Find where the given text appears and provide that cell's center as (x, y) coordinate. 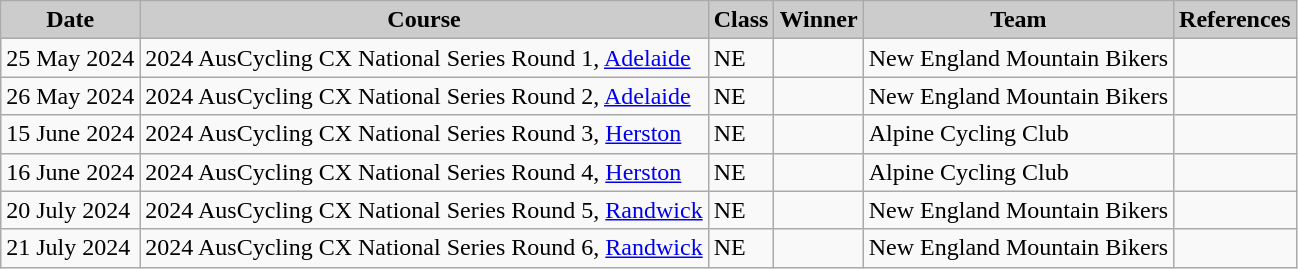
References (1236, 20)
15 June 2024 (70, 134)
Team (1018, 20)
Class (741, 20)
Winner (818, 20)
25 May 2024 (70, 58)
2024 AusCycling CX National Series Round 2, Adelaide (424, 96)
2024 AusCycling CX National Series Round 3, Herston (424, 134)
20 July 2024 (70, 210)
2024 AusCycling CX National Series Round 6, Randwick (424, 248)
16 June 2024 (70, 172)
2024 AusCycling CX National Series Round 4, Herston (424, 172)
2024 AusCycling CX National Series Round 1, Adelaide (424, 58)
Course (424, 20)
Date (70, 20)
21 July 2024 (70, 248)
26 May 2024 (70, 96)
2024 AusCycling CX National Series Round 5, Randwick (424, 210)
